Return the (x, y) coordinate for the center point of the cell that contains the specified text.  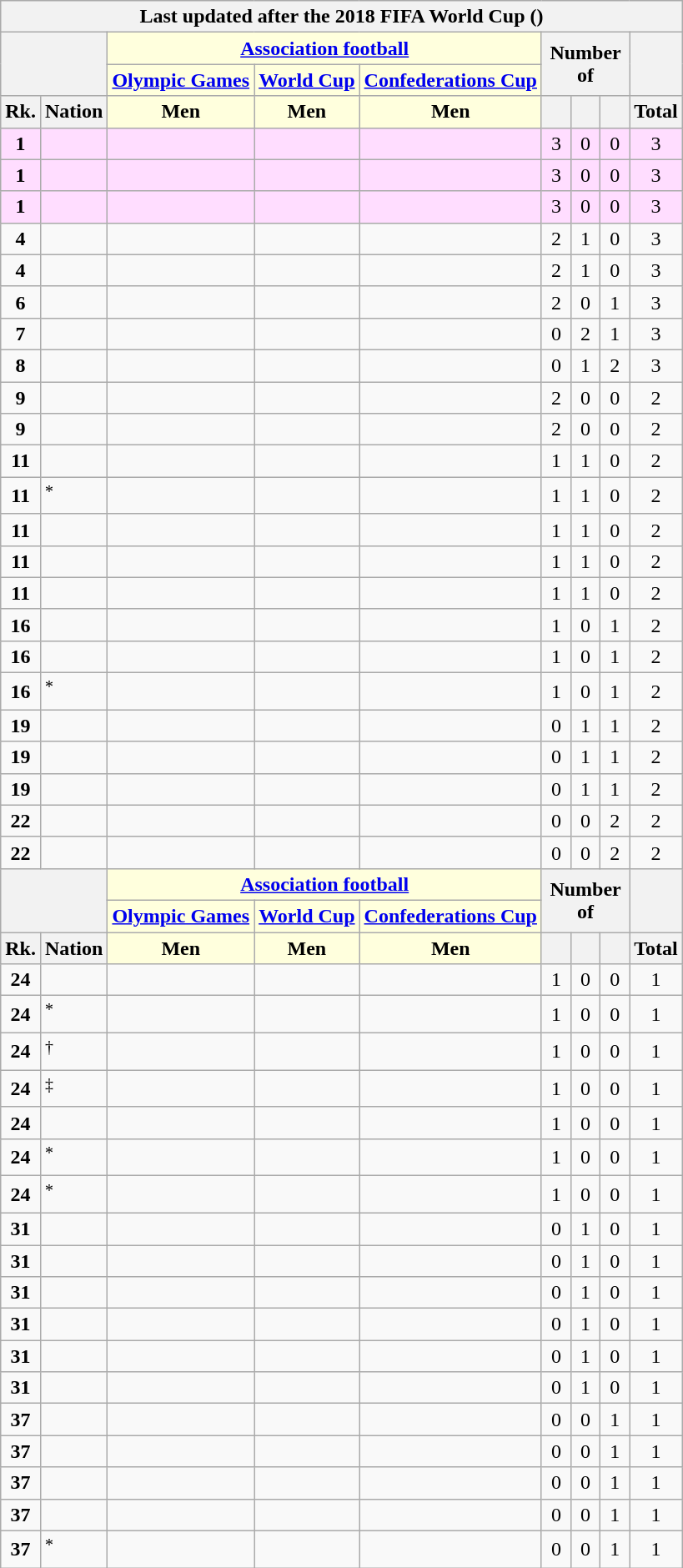
Last updated after the 2018 FIFA World Cup () (342, 17)
8 (21, 365)
7 (21, 334)
† (73, 1051)
‡ (73, 1089)
6 (21, 302)
